Return [x, y] of the center of cell containing provided text 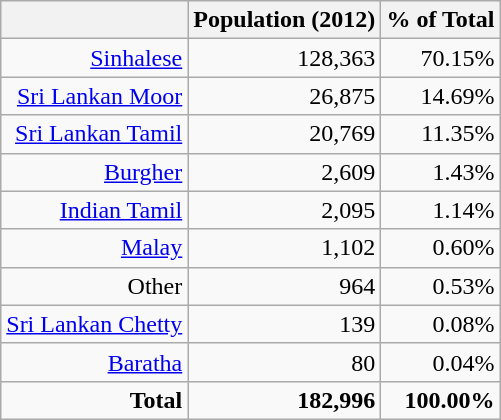
964 [284, 286]
139 [284, 324]
Burgher [94, 172]
70.15% [440, 58]
20,769 [284, 134]
100.00% [440, 400]
182,996 [284, 400]
Malay [94, 248]
0.04% [440, 362]
2,095 [284, 210]
11.35% [440, 134]
0.60% [440, 248]
14.69% [440, 96]
Sri Lankan Chetty [94, 324]
1.43% [440, 172]
Total [94, 400]
0.53% [440, 286]
80 [284, 362]
Sri Lankan Tamil [94, 134]
Other [94, 286]
1.14% [440, 210]
Population (2012) [284, 20]
1,102 [284, 248]
2,609 [284, 172]
% of Total [440, 20]
Sri Lankan Moor [94, 96]
128,363 [284, 58]
0.08% [440, 324]
Sinhalese [94, 58]
26,875 [284, 96]
Baratha [94, 362]
Indian Tamil [94, 210]
